Identify which cell holds the provided text, then report its (x, y) central coordinate. 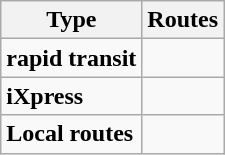
Type (72, 20)
iXpress (72, 96)
rapid transit (72, 58)
Local routes (72, 134)
Routes (183, 20)
